Capture the cell that displays the provided text and extract its (x, y) central coordinate. 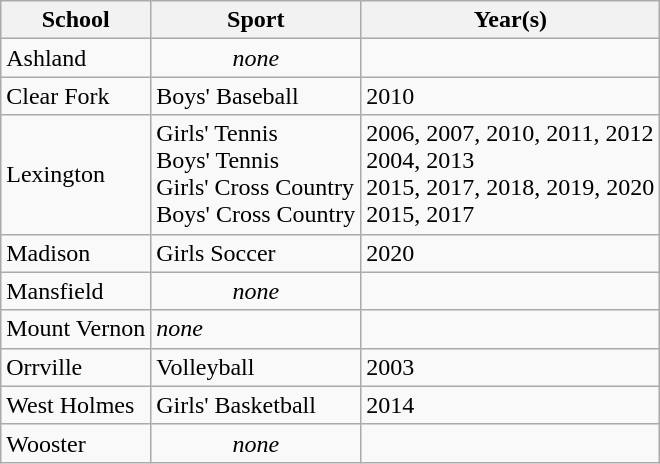
Girls' Basketball (256, 405)
Boys' Baseball (256, 96)
Sport (256, 20)
Volleyball (256, 367)
Madison (76, 253)
Mansfield (76, 291)
Clear Fork (76, 96)
Ashland (76, 58)
Girls Soccer (256, 253)
2003 (510, 367)
Mount Vernon (76, 329)
School (76, 20)
Wooster (76, 443)
Girls' TennisBoys' TennisGirls' Cross CountryBoys' Cross Country (256, 174)
Orrville (76, 367)
2020 (510, 253)
Lexington (76, 174)
2006, 2007, 2010, 2011, 20122004, 20132015, 2017, 2018, 2019, 20202015, 2017 (510, 174)
2010 (510, 96)
2014 (510, 405)
Year(s) (510, 20)
West Holmes (76, 405)
